Extract the (x, y) coordinate from the center of the cell holding the provided text.  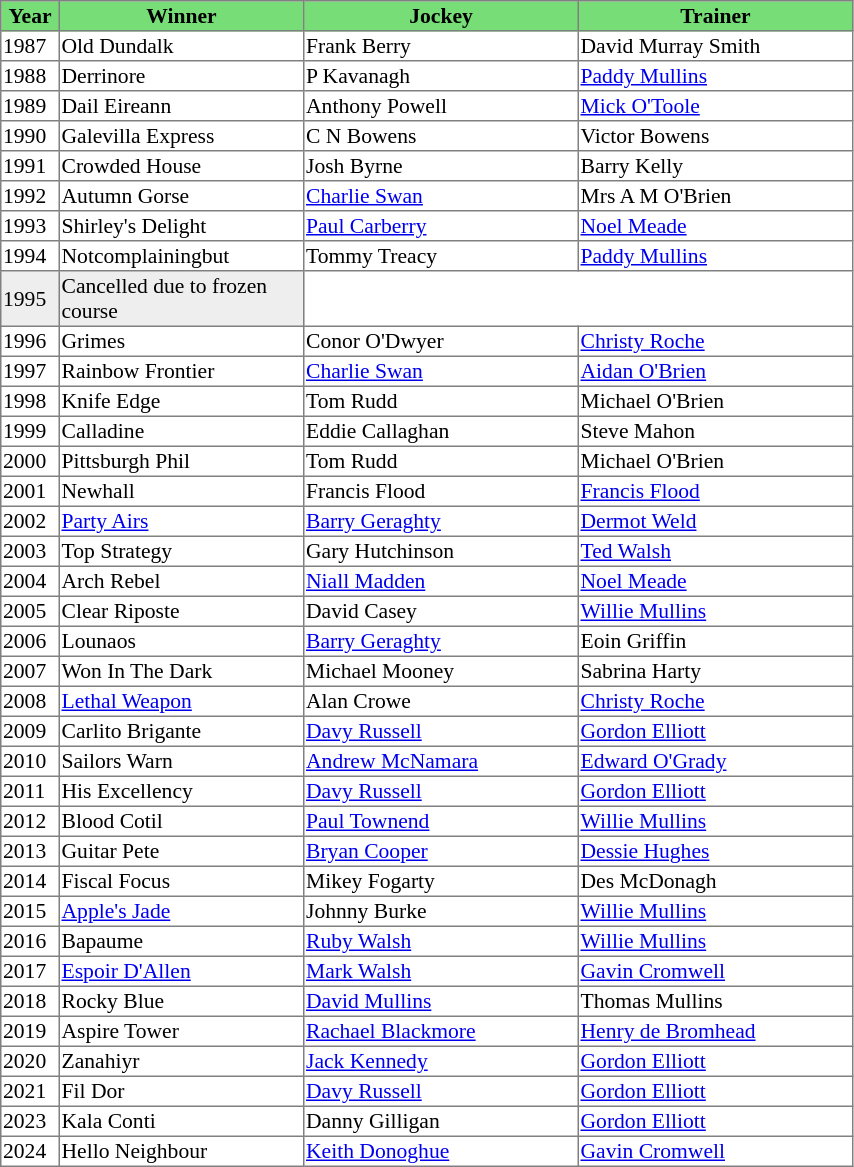
Newhall (181, 491)
Dessie Hughes (715, 851)
2013 (30, 851)
Guitar Pete (181, 851)
1993 (30, 226)
2011 (30, 791)
Jack Kennedy (441, 1061)
Aidan O'Brien (715, 371)
David Mullins (441, 1001)
Ted Walsh (715, 551)
Dermot Weld (715, 521)
Old Dundalk (181, 46)
Galevilla Express (181, 136)
Top Strategy (181, 551)
Trainer (715, 16)
2012 (30, 821)
2002 (30, 521)
2015 (30, 911)
Des McDonagh (715, 881)
Rachael Blackmore (441, 1031)
Shirley's Delight (181, 226)
2005 (30, 611)
Arch Rebel (181, 581)
Autumn Gorse (181, 196)
C N Bowens (441, 136)
Fiscal Focus (181, 881)
Dail Eireann (181, 106)
Michael Mooney (441, 671)
Paul Townend (441, 821)
2018 (30, 1001)
Party Airs (181, 521)
2024 (30, 1151)
2017 (30, 971)
2020 (30, 1061)
David Murray Smith (715, 46)
Gary Hutchinson (441, 551)
2008 (30, 701)
1989 (30, 106)
Sabrina Harty (715, 671)
Victor Bowens (715, 136)
Kala Conti (181, 1121)
Mrs A M O'Brien (715, 196)
2014 (30, 881)
Keith Donoghue (441, 1151)
Bryan Cooper (441, 851)
Cancelled due to frozen course (181, 299)
Notcomplainingbut (181, 256)
2007 (30, 671)
Fil Dor (181, 1091)
Grimes (181, 341)
2003 (30, 551)
1994 (30, 256)
Won In The Dark (181, 671)
Tommy Treacy (441, 256)
Calladine (181, 431)
Winner (181, 16)
Anthony Powell (441, 106)
2023 (30, 1121)
Zanahiyr (181, 1061)
Bapaume (181, 941)
Henry de Bromhead (715, 1031)
Blood Cotil (181, 821)
Year (30, 16)
2006 (30, 641)
1987 (30, 46)
Lethal Weapon (181, 701)
2010 (30, 761)
Edward O'Grady (715, 761)
Ruby Walsh (441, 941)
1999 (30, 431)
Andrew McNamara (441, 761)
2021 (30, 1091)
Jockey (441, 16)
1995 (30, 299)
1998 (30, 401)
2001 (30, 491)
2019 (30, 1031)
Mark Walsh (441, 971)
Josh Byrne (441, 166)
2004 (30, 581)
Pittsburgh Phil (181, 461)
1992 (30, 196)
Espoir D'Allen (181, 971)
Johnny Burke (441, 911)
2016 (30, 941)
Apple's Jade (181, 911)
Carlito Brigante (181, 731)
Crowded House (181, 166)
Aspire Tower (181, 1031)
Barry Kelly (715, 166)
Knife Edge (181, 401)
Rainbow Frontier (181, 371)
Steve Mahon (715, 431)
1990 (30, 136)
Eddie Callaghan (441, 431)
Sailors Warn (181, 761)
Hello Neighbour (181, 1151)
Danny Gilligan (441, 1121)
Conor O'Dwyer (441, 341)
His Excellency (181, 791)
Eoin Griffin (715, 641)
David Casey (441, 611)
1991 (30, 166)
Alan Crowe (441, 701)
Frank Berry (441, 46)
Niall Madden (441, 581)
2000 (30, 461)
Thomas Mullins (715, 1001)
Clear Riposte (181, 611)
1996 (30, 341)
1997 (30, 371)
Rocky Blue (181, 1001)
P Kavanagh (441, 76)
Mikey Fogarty (441, 881)
Derrinore (181, 76)
1988 (30, 76)
2009 (30, 731)
Paul Carberry (441, 226)
Lounaos (181, 641)
Mick O'Toole (715, 106)
